For the text-containing cell, return its midpoint in (X, Y) coordinate format. 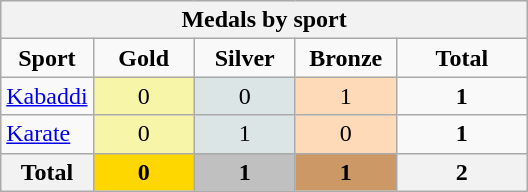
Gold (144, 58)
2 (462, 172)
Karate (47, 134)
Medals by sport (264, 20)
Kabaddi (47, 96)
Silver (244, 58)
Sport (47, 58)
Bronze (346, 58)
